Search for the cell housing the specified text and yield its (X, Y) center coordinate. 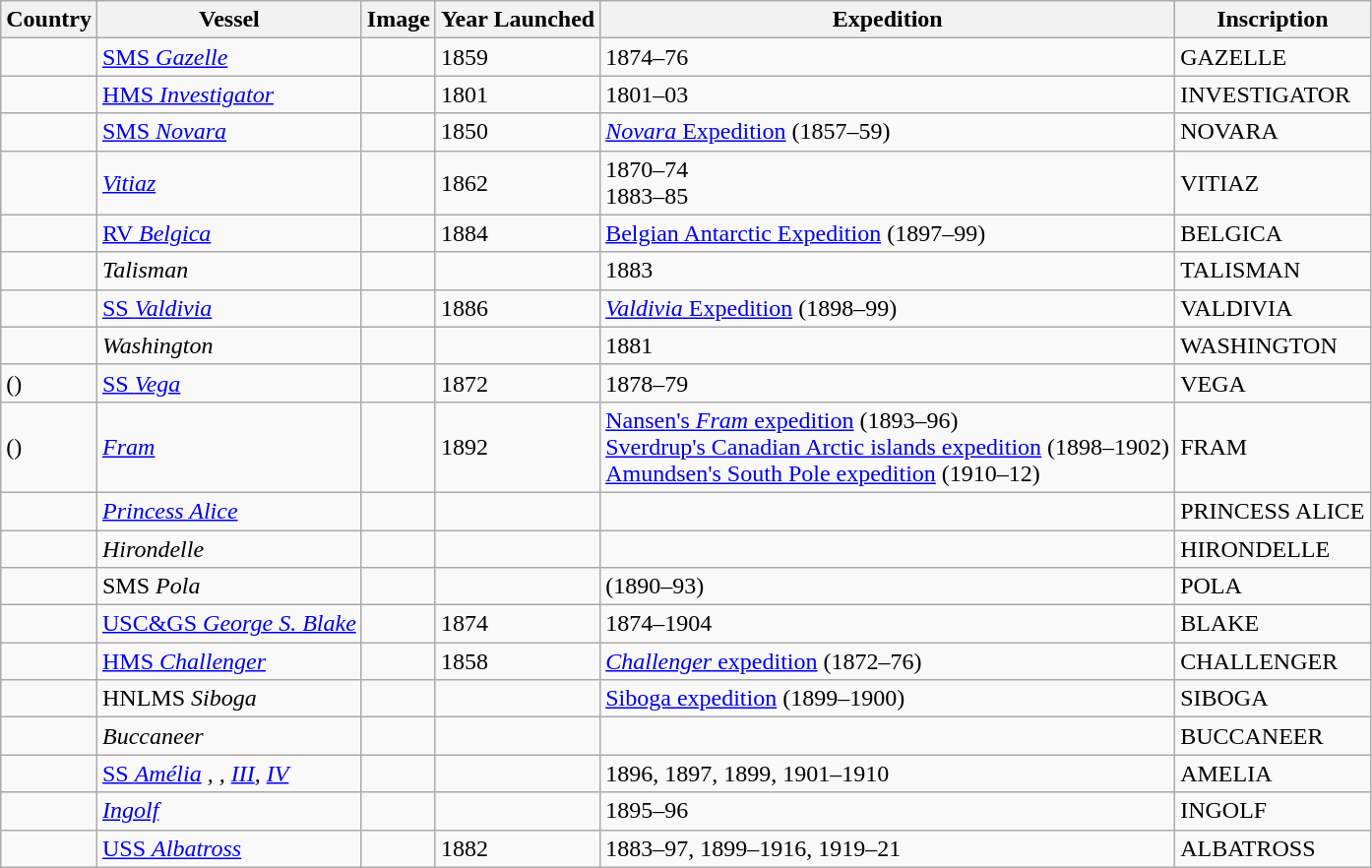
1895–96 (888, 811)
HIRONDELLE (1273, 548)
WASHINGTON (1273, 345)
Valdivia Expedition (1898–99) (888, 308)
BLAKE (1273, 624)
SMS Gazelle (228, 57)
Fram (228, 447)
TALISMAN (1273, 271)
SIBOGA (1273, 699)
1862 (518, 183)
1878–79 (888, 383)
HMS Challenger (228, 661)
1892 (518, 447)
1896, 1897, 1899, 1901–1910 (888, 774)
Siboga expedition (1899–1900) (888, 699)
SS Vega (228, 383)
USC&GS George S. Blake (228, 624)
BUCCANEER (1273, 736)
1883 (888, 271)
1874–1904 (888, 624)
1850 (518, 132)
1882 (518, 848)
Hirondelle (228, 548)
BELGICA (1273, 233)
SMS Pola (228, 587)
Nansen's Fram expedition (1893–96)Sverdrup's Canadian Arctic islands expedition (1898–1902)Amundsen's South Pole expedition (1910–12) (888, 447)
1874–76 (888, 57)
1870–741883–85 (888, 183)
INGOLF (1273, 811)
1801 (518, 94)
1872 (518, 383)
HNLMS Siboga (228, 699)
Inscription (1273, 20)
Expedition (888, 20)
1883–97, 1899–1916, 1919–21 (888, 848)
1874 (518, 624)
Buccaneer (228, 736)
POLA (1273, 587)
SS Amélia , , III, IV (228, 774)
Belgian Antarctic Expedition (1897–99) (888, 233)
PRINCESS ALICE (1273, 511)
USS Albatross (228, 848)
Talisman (228, 271)
SS Valdivia (228, 308)
Country (49, 20)
ALBATROSS (1273, 848)
Challenger expedition (1872–76) (888, 661)
Novara Expedition (1857–59) (888, 132)
Washington (228, 345)
1884 (518, 233)
VALDIVIA (1273, 308)
Image (398, 20)
Ingolf (228, 811)
Vessel (228, 20)
Vitiaz (228, 183)
VITIAZ (1273, 183)
INVESTIGATOR (1273, 94)
(1890–93) (888, 587)
1801–03 (888, 94)
VEGA (1273, 383)
AMELIA (1273, 774)
1858 (518, 661)
CHALLENGER (1273, 661)
GAZELLE (1273, 57)
1859 (518, 57)
HMS Investigator (228, 94)
NOVARA (1273, 132)
1881 (888, 345)
SMS Novara (228, 132)
1886 (518, 308)
Year Launched (518, 20)
FRAM (1273, 447)
Princess Alice (228, 511)
RV Belgica (228, 233)
